From the cell containing the given text, extract its center point as (X, Y) coordinate. 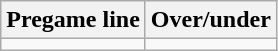
Over/under (210, 20)
Pregame line (74, 20)
